Identify which cell holds the provided text, then report its [x, y] central coordinate. 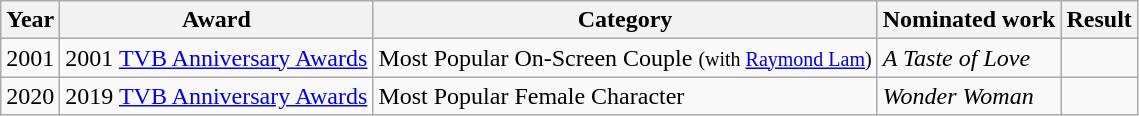
2001 [30, 58]
Result [1099, 20]
2019 TVB Anniversary Awards [216, 96]
Most Popular On-Screen Couple (with Raymond Lam) [625, 58]
Nominated work [969, 20]
Year [30, 20]
2001 TVB Anniversary Awards [216, 58]
Wonder Woman [969, 96]
Category [625, 20]
Most Popular Female Character [625, 96]
Award [216, 20]
2020 [30, 96]
A Taste of Love [969, 58]
